From the cell containing the given text, extract its center point as [x, y] coordinate. 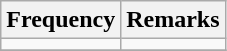
Remarks [173, 20]
Frequency [61, 20]
